Scan for the cell matching the given text and deliver its (x, y) coordinate at center. 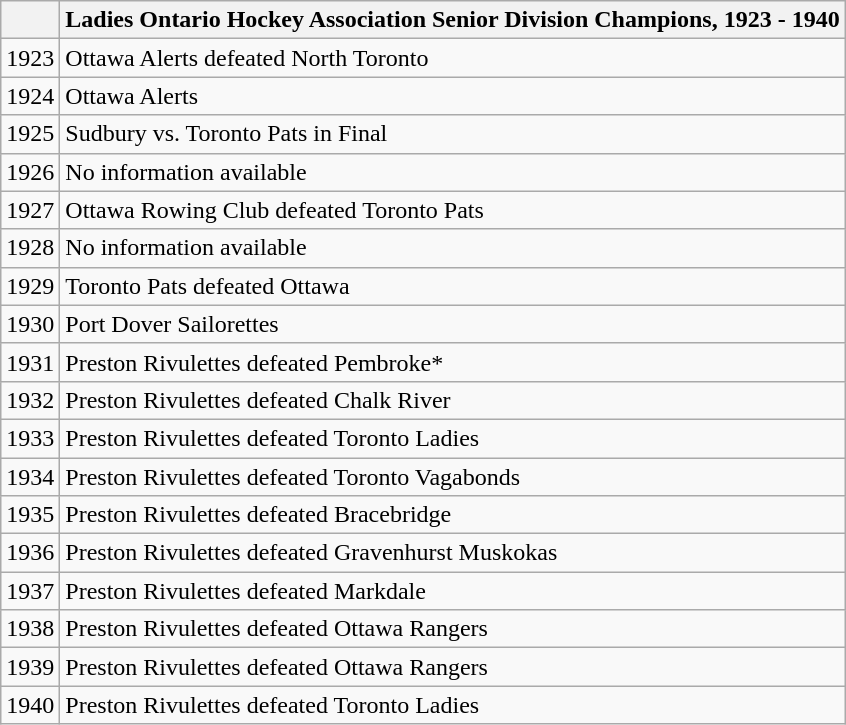
Ladies Ontario Hockey Association Senior Division Champions, 1923 - 1940 (452, 20)
1935 (30, 515)
Preston Rivulettes defeated Pembroke* (452, 362)
1939 (30, 667)
1925 (30, 134)
1926 (30, 172)
Preston Rivulettes defeated Chalk River (452, 400)
1938 (30, 629)
Ottawa Rowing Club defeated Toronto Pats (452, 210)
1940 (30, 705)
1927 (30, 210)
Preston Rivulettes defeated Toronto Vagabonds (452, 477)
Ottawa Alerts defeated North Toronto (452, 58)
1931 (30, 362)
1937 (30, 591)
Ottawa Alerts (452, 96)
Preston Rivulettes defeated Markdale (452, 591)
1923 (30, 58)
1932 (30, 400)
1936 (30, 553)
1929 (30, 286)
Toronto Pats defeated Ottawa (452, 286)
Sudbury vs. Toronto Pats in Final (452, 134)
1924 (30, 96)
Port Dover Sailorettes (452, 324)
Preston Rivulettes defeated Gravenhurst Muskokas (452, 553)
1930 (30, 324)
1928 (30, 248)
1934 (30, 477)
Preston Rivulettes defeated Bracebridge (452, 515)
1933 (30, 438)
